Search for the cell housing the specified text and yield its (X, Y) center coordinate. 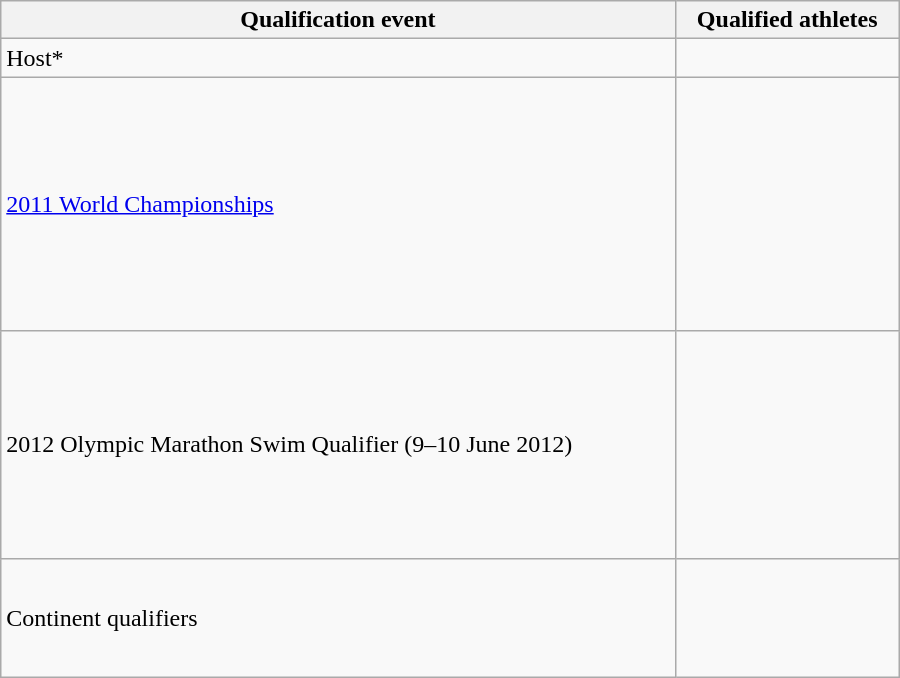
Host* (338, 58)
Qualification event (338, 20)
Qualified athletes (787, 20)
2012 Olympic Marathon Swim Qualifier (9–10 June 2012) (338, 444)
2011 World Championships (338, 204)
Continent qualifiers (338, 618)
